Determine the [x, y] coordinate at the center of the cell enclosing the given text.  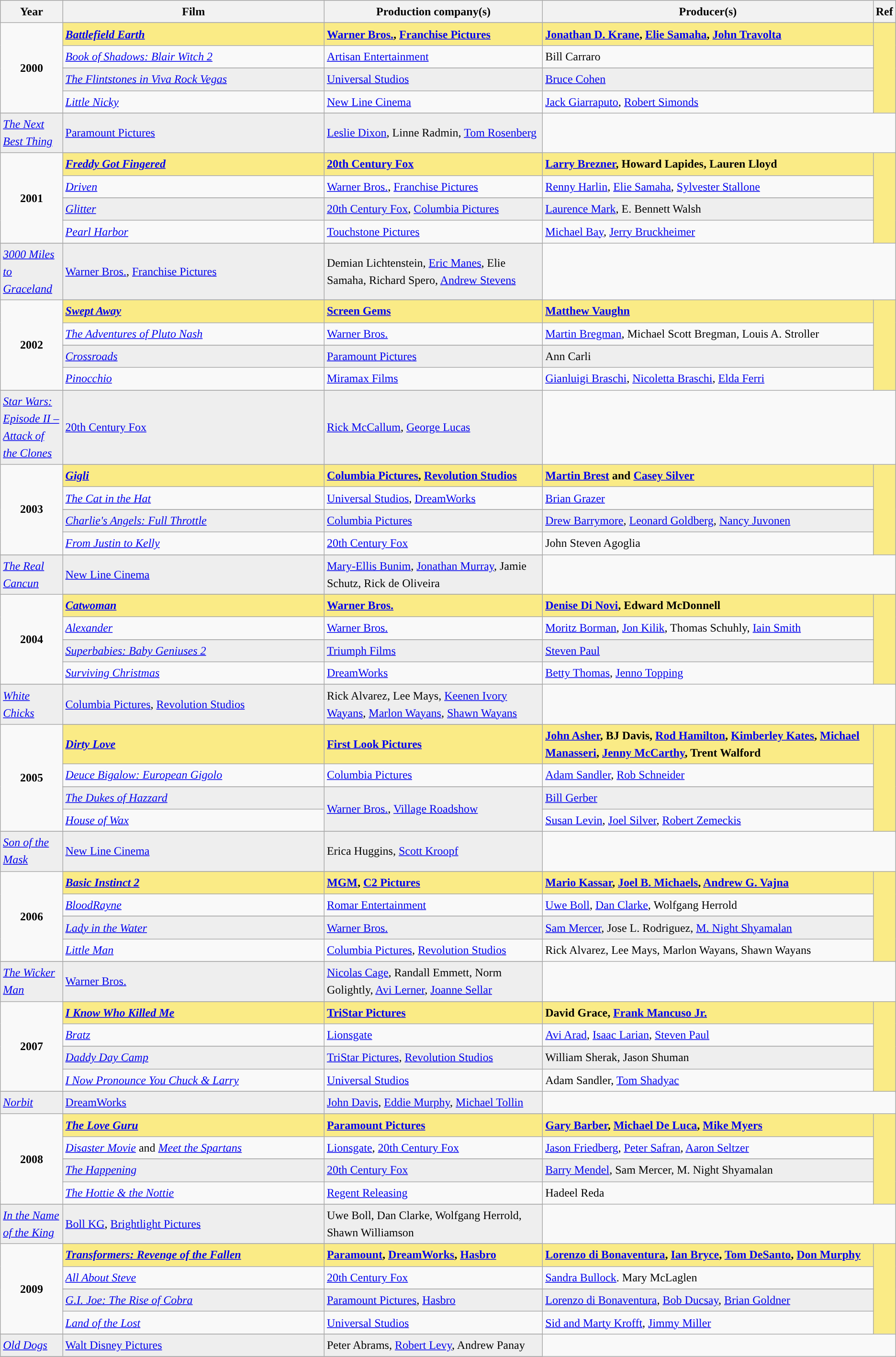
Universal Studios, DreamWorks [433, 498]
Superbabies: Baby Geniuses 2 [193, 650]
BloodRayne [193, 905]
Producer(s) [708, 11]
House of Wax [193, 821]
G.I. Joe: The Rise of Cobra [193, 1300]
The Hottie & the Nottie [193, 1193]
2005 [32, 778]
Old Dogs [32, 1346]
2003 [32, 509]
The Dukes of Hazzard [193, 798]
Walt Disney Pictures [193, 1346]
2009 [32, 1289]
Jason Friedberg, Peter Safran, Aaron Seltzer [708, 1147]
Jonathan D. Krane, Elie Samaha, John Travolta [708, 34]
Basic Instinct 2 [193, 883]
White Chicks [32, 704]
Lady in the Water [193, 928]
Paramount Pictures, Hasbro [433, 1300]
2000 [32, 68]
2006 [32, 916]
MGM, C2 Pictures [433, 883]
Catwoman [193, 605]
The Cat in the Hat [193, 498]
Bill Gerber [708, 798]
Deuce Bigalow: European Gigolo [193, 775]
Adam Sandler, Rob Schneider [708, 775]
Michael Bay, Jerry Bruckheimer [708, 232]
Larry Brezner, Howard Lapides, Lauren Lloyd [708, 164]
Adam Sandler, Tom Shadyac [708, 1080]
Martin Brest and Casey Silver [708, 476]
Dirty Love [193, 744]
Driven [193, 187]
Betty Thomas, Jenno Topping [708, 673]
Surviving Christmas [193, 673]
Lionsgate, 20th Century Fox [433, 1147]
Nicolas Cage, Randall Emmett, Norm Golightly, Avi Lerner, Joanne Sellar [433, 982]
Uwe Boll, Dan Clarke, Wolfgang Herrold, Shawn Williamson [433, 1224]
Gianluigi Braschi, Nicoletta Braschi, Elda Ferri [708, 379]
Bratz [193, 1035]
Leslie Dixon, Linne Radmin, Tom Rosenberg [433, 133]
Lionsgate [433, 1035]
2004 [32, 639]
The Wicker Man [32, 982]
2008 [32, 1159]
Uwe Boll, Dan Clarke, Wolfgang Herrold [708, 905]
Avi Arad, Isaac Larian, Steven Paul [708, 1035]
Charlie's Angels: Full Throttle [193, 521]
The Flintstones in Viva Rock Vegas [193, 79]
Sandra Bullock. Mary McLaglen [708, 1278]
Rick McCallum, George Lucas [433, 427]
The Real Cancun [32, 575]
Mario Kassar, Joel B. Michaels, Andrew G. Vajna [708, 883]
Ref [885, 11]
2001 [32, 198]
2002 [32, 345]
I Know Who Killed Me [193, 1012]
I Now Pronounce You Chuck & Larry [193, 1080]
Renny Harlin, Elie Samaha, Sylvester Stallone [708, 187]
Moritz Borman, Jon Kilik, Thomas Schuhly, Iain Smith [708, 628]
Land of the Lost [193, 1323]
Film [193, 11]
The Adventures of Pluto Nash [193, 334]
Alexander [193, 628]
Rick Alvarez, Lee Mays, Marlon Wayans, Shawn Wayans [708, 950]
Romar Entertainment [433, 905]
Pinocchio [193, 379]
Sid and Marty Krofft, Jimmy Miller [708, 1323]
Book of Shadows: Blair Witch 2 [193, 57]
Laurence Mark, E. Bennett Walsh [708, 209]
Glitter [193, 209]
Pearl Harbor [193, 232]
Paramount, DreamWorks, Hasbro [433, 1255]
Bruce Cohen [708, 79]
Steven Paul [708, 650]
Boll KG, Brightlight Pictures [193, 1224]
Little Nicky [193, 102]
Brian Grazer [708, 498]
Year [32, 11]
Gary Barber, Michael De Luca, Mike Myers [708, 1125]
Screen Gems [433, 311]
Triumph Films [433, 650]
Crossroads [193, 356]
The Next Best Thing [32, 133]
Transformers: Revenge of the Fallen [193, 1255]
Denise Di Novi, Edward McDonnell [708, 605]
All About Steve [193, 1278]
The Happening [193, 1170]
Son of the Mask [32, 851]
Production company(s) [433, 11]
Mary-Ellis Bunim, Jonathan Murray, Jamie Schutz, Rick de Oliveira [433, 575]
John Asher, BJ Davis, Rod Hamilton, Kimberley Kates, Michael Manasseri, Jenny McCarthy, Trent Walford [708, 744]
Miramax Films [433, 379]
Daddy Day Camp [193, 1057]
Regent Releasing [433, 1193]
Hadeel Reda [708, 1193]
Freddy Got Fingered [193, 164]
First Look Pictures [433, 744]
John Steven Agoglia [708, 543]
Gigli [193, 476]
20th Century Fox, Columbia Pictures [433, 209]
3000 Miles to Graceland [32, 271]
Demian Lichtenstein, Eric Manes, Elie Samaha, Richard Spero, Andrew Stevens [433, 271]
Barry Mendel, Sam Mercer, M. Night Shyamalan [708, 1170]
Bill Carraro [708, 57]
2007 [32, 1046]
Warner Bros., Village Roadshow [433, 809]
Swept Away [193, 311]
David Grace, Frank Mancuso Jr. [708, 1012]
Disaster Movie and Meet the Spartans [193, 1147]
TriStar Pictures [433, 1012]
Artisan Entertainment [433, 57]
Erica Huggins, Scott Kroopf [433, 851]
Sam Mercer, Jose L. Rodriguez, M. Night Shyamalan [708, 928]
Martin Bregman, Michael Scott Bregman, Louis A. Stroller [708, 334]
Lorenzo di Bonaventura, Bob Ducsay, Brian Goldner [708, 1300]
Star Wars: Episode II – Attack of the Clones [32, 427]
Drew Barrymore, Leonard Goldberg, Nancy Juvonen [708, 521]
Peter Abrams, Robert Levy, Andrew Panay [433, 1346]
Little Man [193, 950]
John Davis, Eddie Murphy, Michael Tollin [433, 1102]
Touchstone Pictures [433, 232]
William Sherak, Jason Shuman [708, 1057]
Matthew Vaughn [708, 311]
Jack Giarraputo, Robert Simonds [708, 102]
The Love Guru [193, 1125]
In the Name of the King [32, 1224]
From Justin to Kelly [193, 543]
Battlefield Earth [193, 34]
Lorenzo di Bonaventura, Ian Bryce, Tom DeSanto, Don Murphy [708, 1255]
Ann Carli [708, 356]
Rick Alvarez, Lee Mays, Keenen Ivory Wayans, Marlon Wayans, Shawn Wayans [433, 704]
Susan Levin, Joel Silver, Robert Zemeckis [708, 821]
Norbit [32, 1102]
TriStar Pictures, Revolution Studios [433, 1057]
